Capture the cell that displays the provided text and extract its [X, Y] central coordinate. 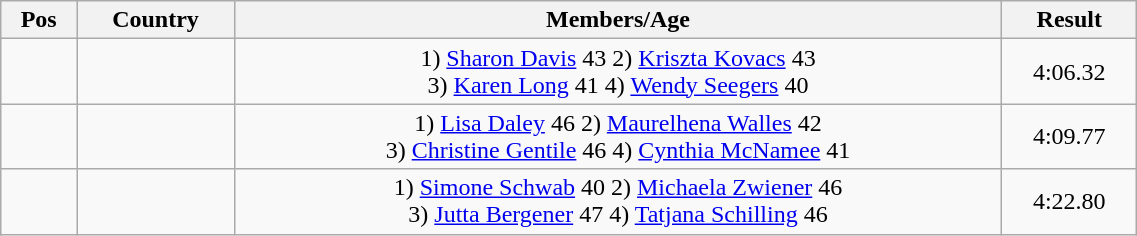
1) Lisa Daley 46 2) Maurelhena Walles 423) Christine Gentile 46 4) Cynthia McNamee 41 [618, 136]
Country [156, 20]
Pos [39, 20]
4:09.77 [1070, 136]
4:22.80 [1070, 202]
Result [1070, 20]
1) Simone Schwab 40 2) Michaela Zwiener 463) Jutta Bergener 47 4) Tatjana Schilling 46 [618, 202]
1) Sharon Davis 43 2) Kriszta Kovacs 433) Karen Long 41 4) Wendy Seegers 40 [618, 72]
4:06.32 [1070, 72]
Members/Age [618, 20]
